Return [X, Y] of the center of cell containing provided text 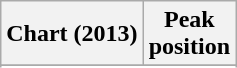
Peakposition [189, 34]
Chart (2013) [72, 34]
